Extract the (X, Y) coordinate from the center of the cell holding the provided text.  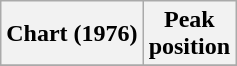
Chart (1976) (72, 34)
Peakposition (189, 34)
